Pinpoint the cell where the given text exists, returning its [X, Y] midpoint coordinate. 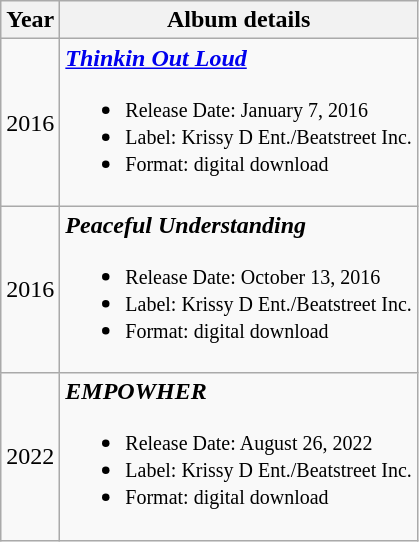
Year [30, 20]
EMPOWHERRelease Date: August 26, 2022Label: Krissy D Ent./Beatstreet Inc.Format: digital download [239, 456]
Album details [239, 20]
Thinkin Out LoudRelease Date: January 7, 2016Label: Krissy D Ent./Beatstreet Inc.Format: digital download [239, 122]
2022 [30, 456]
Peaceful UnderstandingRelease Date: October 13, 2016Label: Krissy D Ent./Beatstreet Inc.Format: digital download [239, 290]
